Return the [x, y] coordinate for the center point of the cell that contains the specified text.  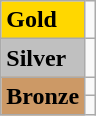
Silver [43, 58]
Bronze [43, 96]
Gold [43, 20]
